Search for the cell housing the specified text and yield its [X, Y] center coordinate. 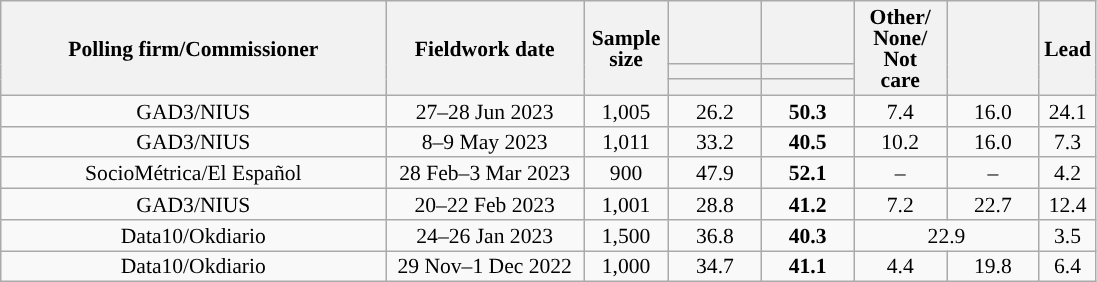
24.1 [1068, 110]
28.8 [716, 204]
47.9 [716, 174]
40.5 [808, 142]
Lead [1068, 48]
19.8 [992, 266]
900 [626, 174]
Sample size [626, 48]
10.2 [900, 142]
1,500 [626, 236]
1,000 [626, 266]
4.4 [900, 266]
3.5 [1068, 236]
40.3 [808, 236]
Polling firm/Commissioner [194, 48]
7.3 [1068, 142]
8–9 May 2023 [485, 142]
1,001 [626, 204]
Fieldwork date [485, 48]
1,011 [626, 142]
22.7 [992, 204]
27–28 Jun 2023 [485, 110]
29 Nov–1 Dec 2022 [485, 266]
7.2 [900, 204]
33.2 [716, 142]
28 Feb–3 Mar 2023 [485, 174]
52.1 [808, 174]
50.3 [808, 110]
36.8 [716, 236]
26.2 [716, 110]
22.9 [946, 236]
20–22 Feb 2023 [485, 204]
7.4 [900, 110]
Other/None/Notcare [900, 48]
41.1 [808, 266]
12.4 [1068, 204]
6.4 [1068, 266]
24–26 Jan 2023 [485, 236]
1,005 [626, 110]
41.2 [808, 204]
SocioMétrica/El Español [194, 174]
34.7 [716, 266]
4.2 [1068, 174]
